Return [X, Y] of the center of cell containing provided text 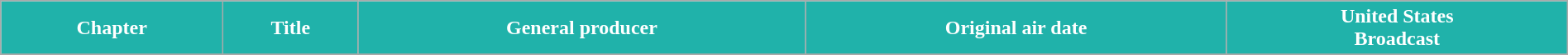
Title [291, 28]
General producer [582, 28]
United States Broadcast [1397, 28]
Chapter [112, 28]
Original air date [1016, 28]
